Identify which cell holds the provided text, then report its [X, Y] central coordinate. 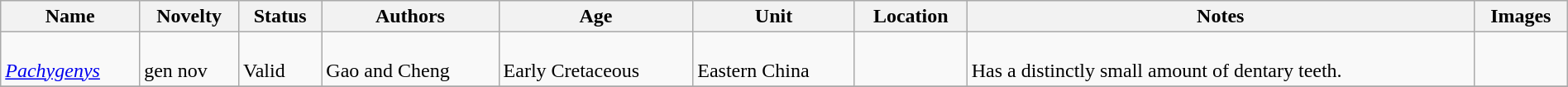
Has a distinctly small amount of dentary teeth. [1221, 60]
Valid [280, 60]
Eastern China [774, 60]
gen nov [189, 60]
Pachygenys [70, 60]
Images [1520, 17]
Gao and Cheng [410, 60]
Unit [774, 17]
Name [70, 17]
Status [280, 17]
Authors [410, 17]
Early Cretaceous [595, 60]
Age [595, 17]
Notes [1221, 17]
Novelty [189, 17]
Location [911, 17]
